Search for the cell housing the specified text and yield its [X, Y] center coordinate. 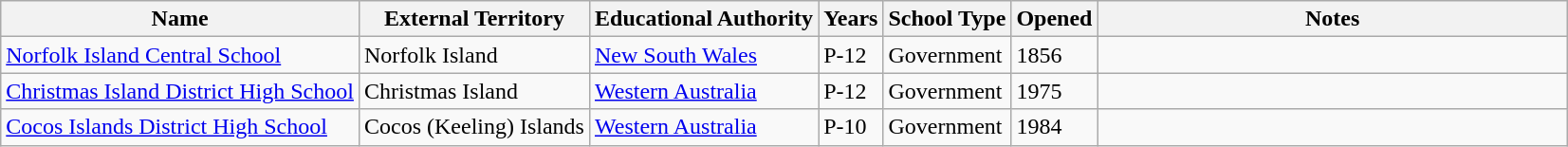
External Territory [474, 19]
Cocos (Keeling) Islands [474, 127]
Notes [1332, 19]
School Type [947, 19]
Christmas Island District High School [180, 91]
Educational Authority [704, 19]
Christmas Island [474, 91]
Norfolk Island Central School [180, 55]
P-10 [851, 127]
1975 [1055, 91]
Opened [1055, 19]
Name [180, 19]
Norfolk Island [474, 55]
Years [851, 19]
1856 [1055, 55]
New South Wales [704, 55]
1984 [1055, 127]
Cocos Islands District High School [180, 127]
